Scan for the cell matching the given text and deliver its (x, y) coordinate at center. 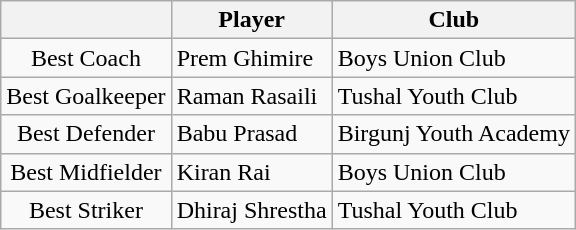
Best Striker (86, 210)
Raman Rasaili (252, 96)
Best Goalkeeper (86, 96)
Prem Ghimire (252, 58)
Birgunj Youth Academy (454, 134)
Best Coach (86, 58)
Club (454, 20)
Kiran Rai (252, 172)
Best Defender (86, 134)
Best Midfielder (86, 172)
Player (252, 20)
Dhiraj Shrestha (252, 210)
Babu Prasad (252, 134)
